For the text-containing cell, return its midpoint in (X, Y) coordinate format. 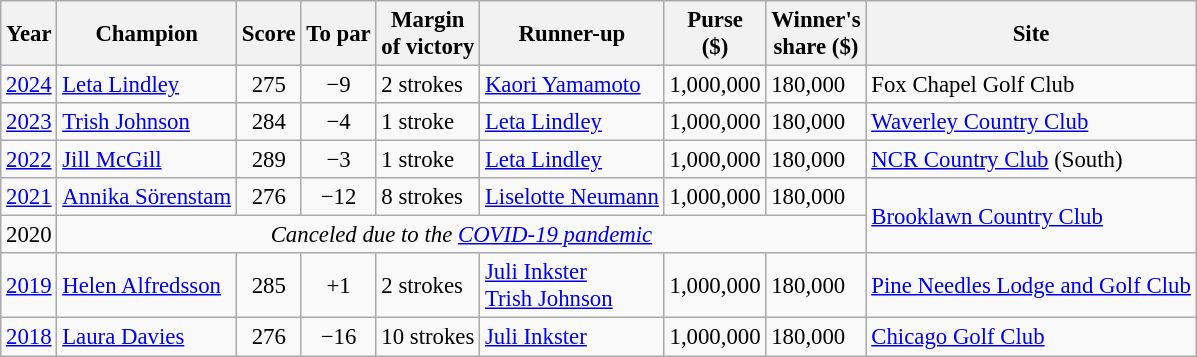
Waverley Country Club (1031, 122)
8 strokes (428, 197)
Champion (147, 34)
Helen Alfredsson (147, 286)
Laura Davies (147, 337)
10 strokes (428, 337)
Pine Needles Lodge and Golf Club (1031, 286)
284 (268, 122)
Juli Inkster Trish Johnson (572, 286)
Jill McGill (147, 160)
+1 (338, 286)
−16 (338, 337)
Score (268, 34)
To par (338, 34)
Kaori Yamamoto (572, 85)
Annika Sörenstam (147, 197)
2021 (29, 197)
Juli Inkster (572, 337)
Chicago Golf Club (1031, 337)
2019 (29, 286)
NCR Country Club (South) (1031, 160)
2022 (29, 160)
2023 (29, 122)
Site (1031, 34)
Brooklawn Country Club (1031, 216)
−9 (338, 85)
289 (268, 160)
2020 (29, 235)
Marginof victory (428, 34)
−12 (338, 197)
Trish Johnson (147, 122)
Runner-up (572, 34)
Canceled due to the COVID-19 pandemic (462, 235)
Winner'sshare ($) (816, 34)
−3 (338, 160)
275 (268, 85)
2018 (29, 337)
Year (29, 34)
Liselotte Neumann (572, 197)
Purse($) (715, 34)
2024 (29, 85)
285 (268, 286)
Fox Chapel Golf Club (1031, 85)
−4 (338, 122)
